Scan for the cell matching the given text and deliver its [X, Y] coordinate at center. 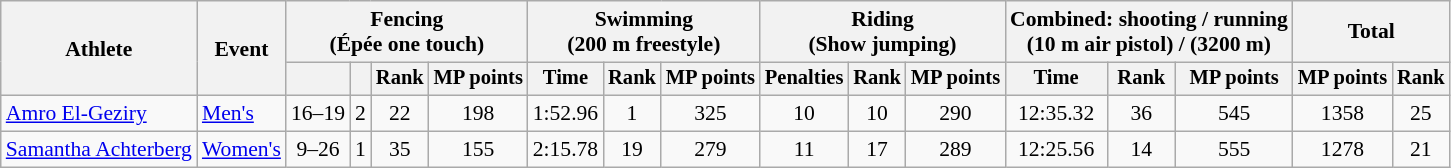
2 [360, 114]
1278 [1342, 150]
9–26 [318, 150]
155 [478, 150]
Penalties [804, 79]
2:15.78 [566, 150]
Women's [242, 150]
Combined: shooting / running(10 m air pistol) / (3200 m) [1149, 32]
Riding(Show jumping) [882, 32]
25 [1421, 114]
17 [877, 150]
19 [632, 150]
14 [1141, 150]
21 [1421, 150]
1:52.96 [566, 114]
545 [1234, 114]
Athlete [99, 48]
36 [1141, 114]
12:35.32 [1056, 114]
22 [400, 114]
35 [400, 150]
Event [242, 48]
555 [1234, 150]
198 [478, 114]
Samantha Achterberg [99, 150]
325 [710, 114]
Swimming(200 m freestyle) [644, 32]
16–19 [318, 114]
Total [1372, 32]
279 [710, 150]
Amro El-Geziry [99, 114]
Men's [242, 114]
290 [956, 114]
1358 [1342, 114]
12:25.56 [1056, 150]
289 [956, 150]
11 [804, 150]
Fencing(Épée one touch) [407, 32]
